Output the (X, Y) coordinate of the center of the cell containing the given text.  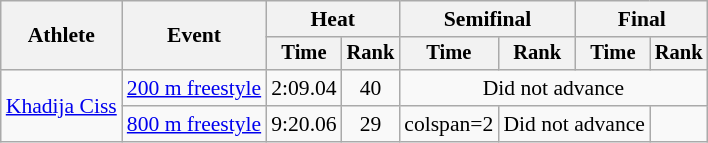
40 (371, 88)
Event (194, 36)
Final (642, 19)
800 m freestyle (194, 124)
Athlete (62, 36)
29 (371, 124)
Heat (332, 19)
Khadija Ciss (62, 106)
200 m freestyle (194, 88)
2:09.04 (304, 88)
Semifinal (488, 19)
colspan=2 (448, 124)
9:20.06 (304, 124)
